Detect which cell encompasses the target text, then output its (X, Y) center coordinate. 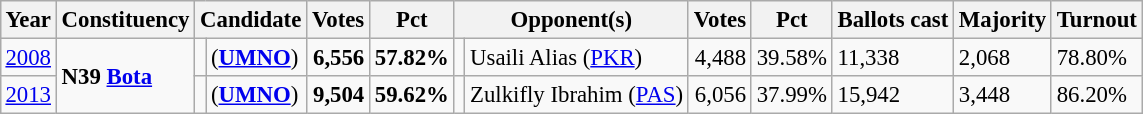
4,488 (720, 57)
Year (28, 20)
Turnout (1096, 20)
N39 Bota (125, 76)
78.80% (1096, 57)
11,338 (892, 57)
9,504 (338, 95)
39.58% (792, 57)
Majority (1003, 20)
57.82% (412, 57)
2013 (28, 95)
2008 (28, 57)
Usaili Alias (PKR) (577, 57)
2,068 (1003, 57)
Zulkifly Ibrahim (PAS) (577, 95)
6,556 (338, 57)
37.99% (792, 95)
Ballots cast (892, 20)
Constituency (125, 20)
Opponent(s) (571, 20)
3,448 (1003, 95)
6,056 (720, 95)
59.62% (412, 95)
86.20% (1096, 95)
Candidate (251, 20)
15,942 (892, 95)
